Output the (X, Y) coordinate of the center of the cell containing the given text.  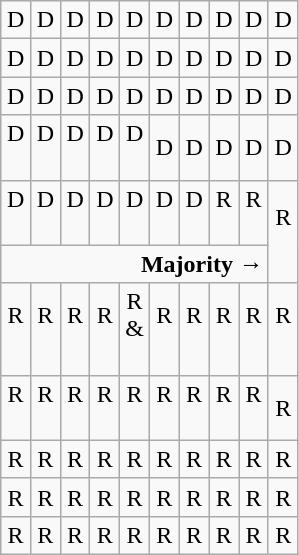
Majority → (135, 264)
R & (135, 329)
